Return [X, Y] of the center of cell containing provided text 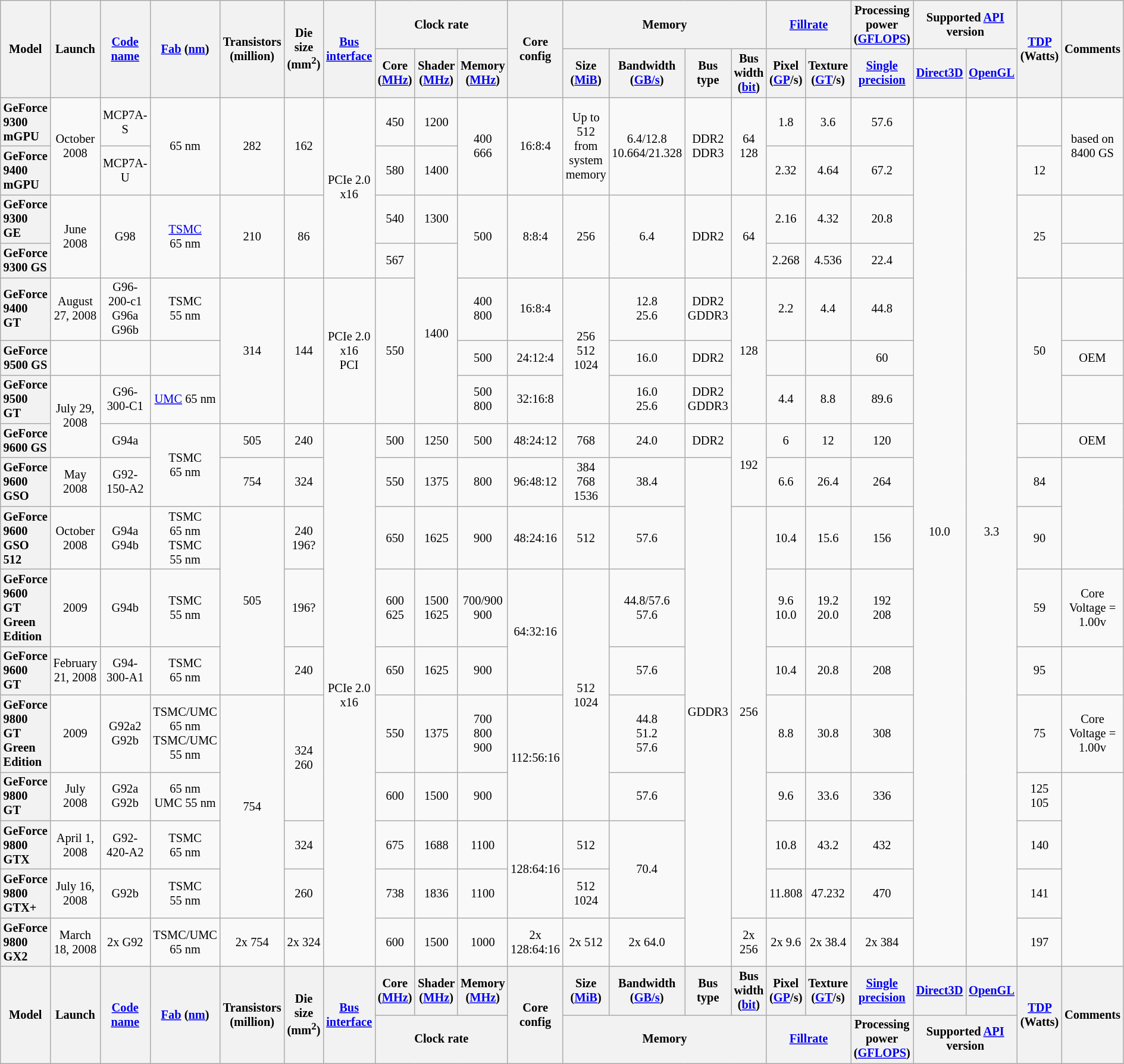
38.4 [646, 482]
4.32 [828, 219]
2.268 [785, 261]
156 [882, 538]
144 [304, 350]
240196? [304, 538]
GDDR3 [708, 712]
March 18, 2008 [75, 942]
1688 [436, 845]
89.6 [882, 399]
G94a [125, 440]
G94aG94b [125, 538]
90 [1040, 538]
308 [882, 734]
125105 [1040, 796]
6.6 [785, 482]
75 [1040, 734]
48:24:16 [535, 538]
3.3 [991, 532]
324260 [304, 758]
G92-150-A2 [125, 482]
540 [395, 219]
GeForce 9600 GSO [26, 482]
84 [1040, 482]
April 1, 2008 [75, 845]
282 [252, 146]
Up to 512 from system memory [586, 146]
3.6 [828, 122]
2.32 [785, 170]
GeForce 9800 GTX [26, 845]
2x 512 [586, 942]
208 [882, 671]
141 [1040, 893]
19.220.0 [828, 608]
140 [1040, 845]
2565121024 [586, 350]
738 [395, 893]
95 [1040, 671]
G94-300-A1 [125, 671]
GeForce 9300 mGPU [26, 122]
43.2 [828, 845]
10.8 [785, 845]
25 [1040, 236]
44.8 [882, 309]
9.610.0 [785, 608]
9.6 [785, 796]
G92a2G92b [125, 734]
768 [586, 440]
MCP7A-S [125, 122]
12.825.6 [646, 309]
197 [1040, 942]
700800900 [483, 734]
DDR2DDR3 [708, 146]
2x 128:64:16 [535, 942]
G96-200-c1G96aG96b [125, 309]
G98 [125, 236]
700/900900 [483, 608]
22.4 [882, 261]
33.6 [828, 796]
314 [252, 350]
G96-300-C1 [125, 399]
50 [1040, 350]
July 2008 [75, 796]
2x 256 [749, 942]
GeForce 9500 GS [26, 358]
24.0 [646, 440]
260 [304, 893]
47.232 [828, 893]
112:56:16 [535, 758]
GeForce 9600 GS [26, 440]
GeForce 9800 GT Green Edition [26, 734]
1200 [436, 122]
44.851.257.6 [646, 734]
16.0 [646, 358]
264 [882, 482]
TSMC 65 nmTSMC 55 nm [184, 538]
675 [395, 845]
1300 [436, 219]
2x 9.6 [785, 942]
470 [882, 893]
2x 384 [882, 942]
600625 [395, 608]
59 [1040, 608]
2x 324 [304, 942]
G92aG92b [125, 796]
800 [483, 482]
G92b [125, 893]
TSMC/UMC 65 nmTSMC/UMC 55 nm [184, 734]
6.4 [646, 236]
6 [785, 440]
GeForce 9300 GS [26, 261]
GeForce 9800 GT [26, 796]
30.8 [828, 734]
44.8/57.657.6 [646, 608]
67.2 [882, 170]
10.0 [940, 532]
4.536 [828, 261]
128 [749, 350]
G94b [125, 608]
GeForce 9600 GT Green Edition [26, 608]
48:24:12 [535, 440]
65 nm [184, 146]
GeForce 9800 GX2 [26, 942]
GeForce 9300 GE [26, 219]
1250 [436, 440]
2x G92 [125, 942]
400800 [483, 309]
PCIe 2.0 x16PCI [349, 350]
G92-420-A2 [125, 845]
64128 [749, 146]
70.4 [646, 869]
15001625 [436, 608]
6.4/12.810.664/21.328 [646, 146]
500800 [483, 399]
400666 [483, 146]
based on 8400 GS [1092, 146]
336 [882, 796]
192 [749, 464]
567 [395, 261]
580 [395, 170]
August 27, 2008 [75, 309]
8:8:4 [535, 236]
2.2 [785, 309]
February 21, 2008 [75, 671]
2x 64.0 [646, 942]
162 [304, 146]
196? [304, 608]
TSMC/UMC 65 nm [184, 942]
60 [882, 358]
32:16:8 [535, 399]
GeForce 9600 GSO 512 [26, 538]
192208 [882, 608]
1000 [483, 942]
120 [882, 440]
GeForce 9400 GT [26, 309]
June 2008 [75, 236]
GeForce 9600 GT [26, 671]
450 [395, 122]
July 16, 2008 [75, 893]
3847681536 [586, 482]
128:64:16 [535, 869]
11.808 [785, 893]
MCP7A-U [125, 170]
15.6 [828, 538]
64 [749, 236]
210 [252, 236]
24:12:4 [535, 358]
432 [882, 845]
65 nm UMC 55 nm [184, 796]
May 2008 [75, 482]
GeForce 9800 GTX+ [26, 893]
GeForce 9500 GT [26, 399]
2.16 [785, 219]
96:48:12 [535, 482]
86 [304, 236]
4.64 [828, 170]
2x 754 [252, 942]
2x 38.4 [828, 942]
July 29, 2008 [75, 417]
16.025.6 [646, 399]
UMC 65 nm [184, 399]
1836 [436, 893]
GeForce 9400 mGPU [26, 170]
64:32:16 [535, 632]
26.4 [828, 482]
1.8 [785, 122]
